Extract the [X, Y] coordinate from the center of the cell holding the provided text.  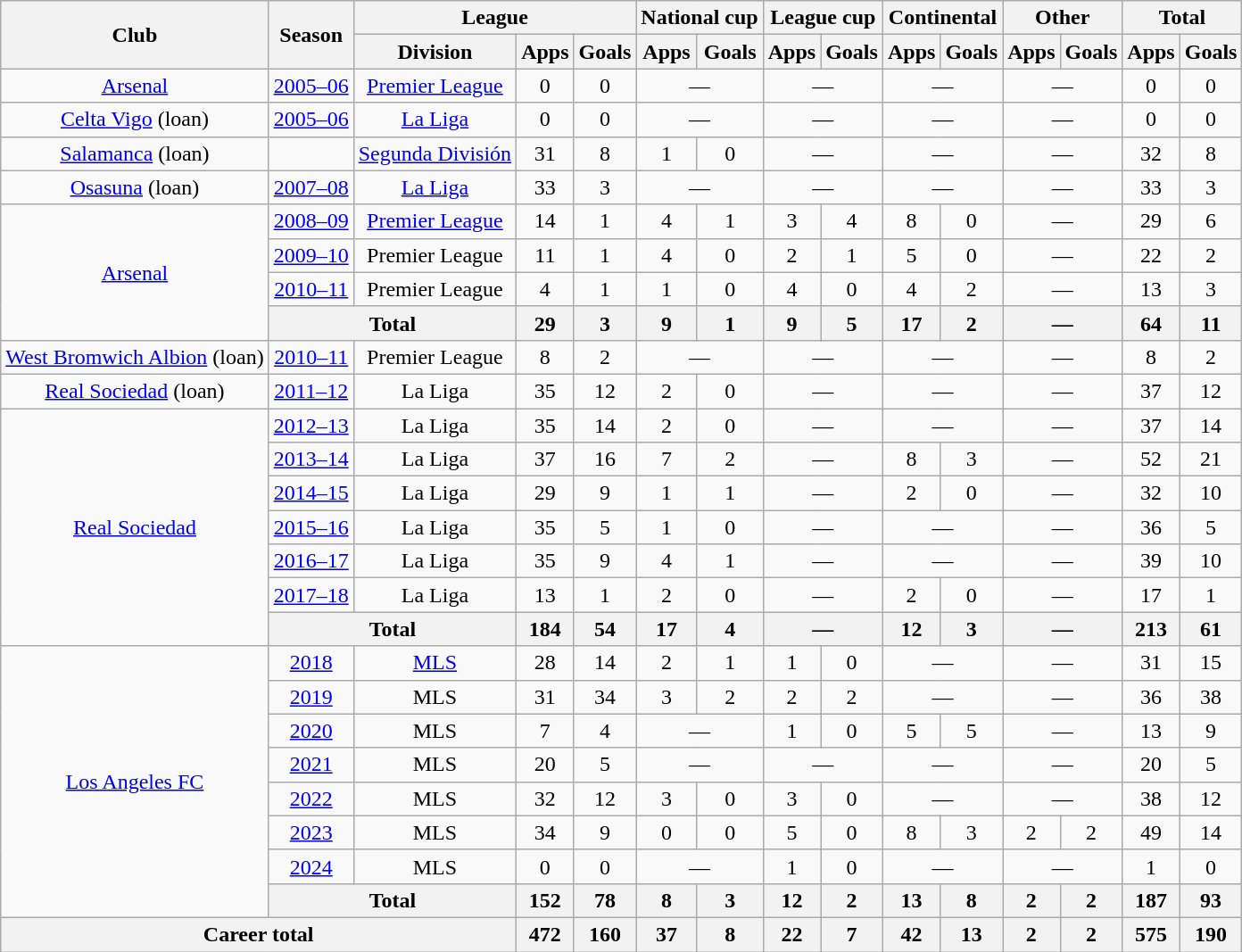
2016–17 [310, 561]
Season [310, 35]
160 [605, 934]
2024 [310, 866]
League cup [823, 18]
152 [545, 900]
2013–14 [310, 459]
472 [545, 934]
2007–08 [310, 187]
2019 [310, 697]
Continental [942, 18]
2023 [310, 832]
2014–15 [310, 493]
49 [1151, 832]
184 [545, 629]
Club [135, 35]
28 [545, 663]
93 [1211, 900]
2008–09 [310, 221]
61 [1211, 629]
Celta Vigo (loan) [135, 120]
Real Sociedad (loan) [135, 391]
6 [1211, 221]
Salamanca (loan) [135, 153]
39 [1151, 561]
2018 [310, 663]
213 [1151, 629]
21 [1211, 459]
League [494, 18]
Real Sociedad [135, 527]
2009–10 [310, 255]
2015–16 [310, 527]
187 [1151, 900]
54 [605, 629]
575 [1151, 934]
15 [1211, 663]
52 [1151, 459]
42 [911, 934]
64 [1151, 323]
2021 [310, 765]
Career total [259, 934]
Los Angeles FC [135, 782]
2011–12 [310, 391]
National cup [700, 18]
West Bromwich Albion (loan) [135, 357]
2022 [310, 799]
190 [1211, 934]
Segunda División [435, 153]
2012–13 [310, 426]
78 [605, 900]
16 [605, 459]
Osasuna (loan) [135, 187]
2017–18 [310, 595]
2020 [310, 731]
Other [1063, 18]
Division [435, 52]
